Output the (X, Y) coordinate of the center of the cell containing the given text.  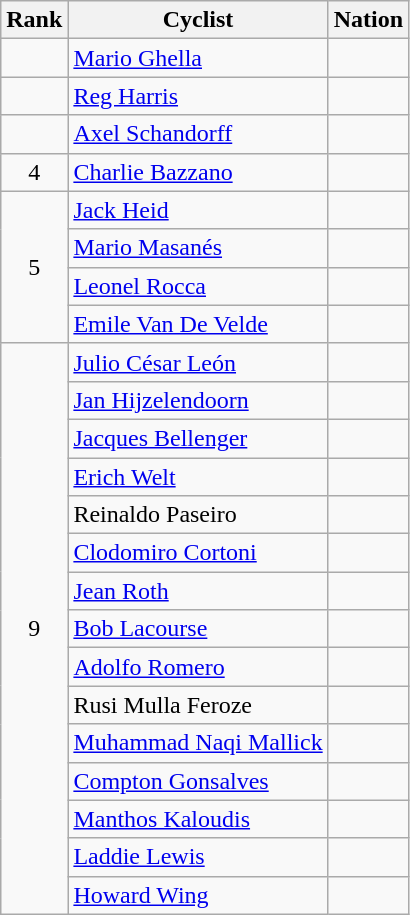
Howard Wing (198, 895)
Jack Heid (198, 210)
Charlie Bazzano (198, 172)
Jean Roth (198, 591)
Clodomiro Cortoni (198, 553)
Erich Welt (198, 477)
Mario Ghella (198, 58)
Julio César León (198, 362)
Axel Schandorff (198, 134)
Rank (34, 20)
Laddie Lewis (198, 857)
Muhammad Naqi Mallick (198, 743)
Cyclist (198, 20)
Reinaldo Paseiro (198, 515)
Nation (368, 20)
5 (34, 267)
9 (34, 628)
Compton Gonsalves (198, 781)
Bob Lacourse (198, 629)
Jacques Bellenger (198, 438)
Mario Masanés (198, 248)
Jan Hijzelendoorn (198, 400)
Adolfo Romero (198, 667)
Reg Harris (198, 96)
Rusi Mulla Feroze (198, 705)
Manthos Kaloudis (198, 819)
4 (34, 172)
Leonel Rocca (198, 286)
Emile Van De Velde (198, 324)
